Return (X, Y) of the center of cell containing provided text 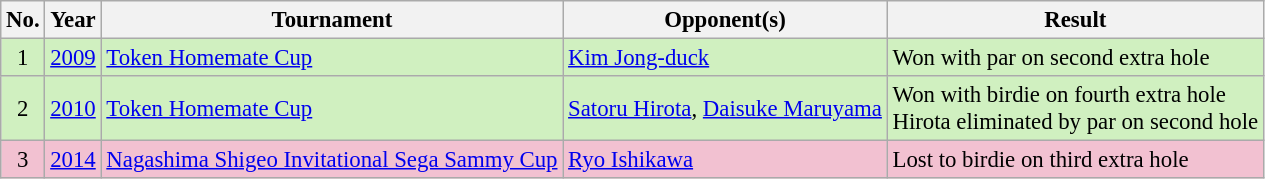
Ryo Ishikawa (725, 160)
Satoru Hirota, Daisuke Maruyama (725, 108)
2 (23, 108)
2009 (73, 58)
Nagashima Shigeo Invitational Sega Sammy Cup (332, 160)
No. (23, 20)
3 (23, 160)
Won with birdie on fourth extra holeHirota eliminated by par on second hole (1075, 108)
1 (23, 58)
Opponent(s) (725, 20)
Won with par on second extra hole (1075, 58)
2014 (73, 160)
Lost to birdie on third extra hole (1075, 160)
Year (73, 20)
Result (1075, 20)
Kim Jong-duck (725, 58)
2010 (73, 108)
Tournament (332, 20)
